Search for the cell housing the specified text and yield its [x, y] center coordinate. 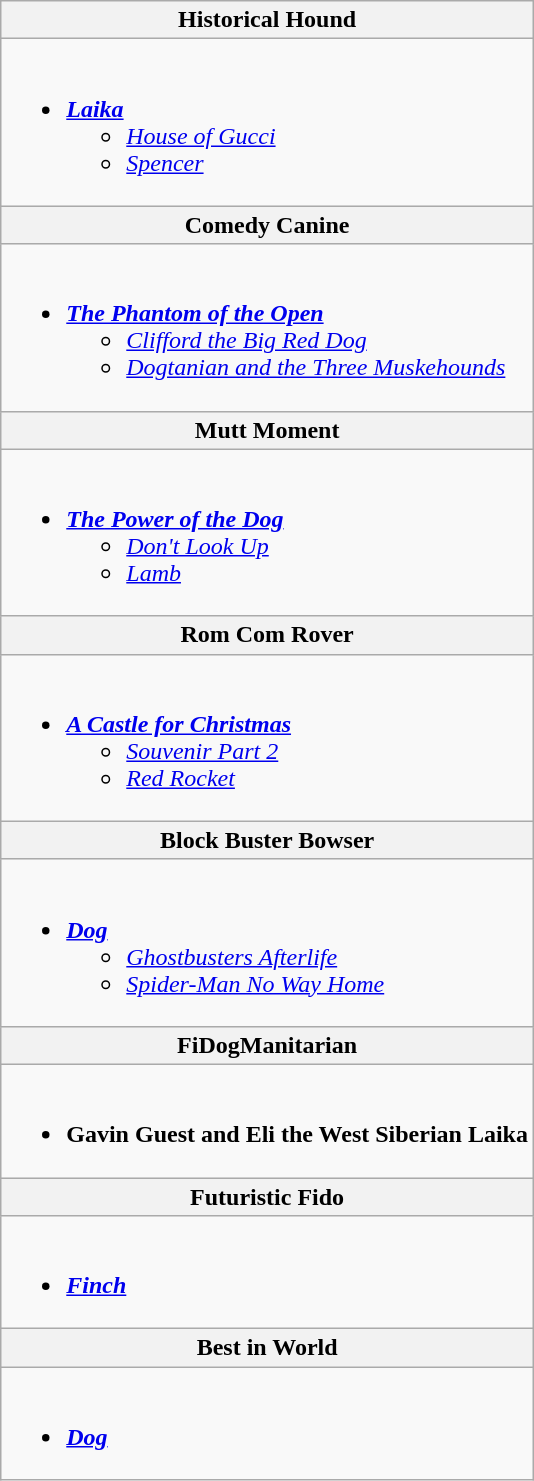
The Power of the DogDon't Look UpLamb [268, 532]
A Castle for ChristmasSouvenir Part 2Red Rocket [268, 738]
LaikaHouse of GucciSpencer [268, 122]
FiDogManitarian [268, 1045]
Rom Com Rover [268, 635]
Comedy Canine [268, 225]
Block Buster Bowser [268, 840]
Dog [268, 1424]
Futuristic Fido [268, 1197]
Historical Hound [268, 20]
Best in World [268, 1348]
DogGhostbusters AfterlifeSpider-Man No Way Home [268, 942]
Gavin Guest and Eli the West Siberian Laika [268, 1120]
Finch [268, 1272]
The Phantom of the OpenClifford the Big Red DogDogtanian and the Three Muskehounds [268, 328]
Mutt Moment [268, 430]
